Extract the [X, Y] coordinate from the center of the cell holding the provided text.  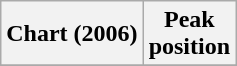
Chart (2006) [72, 34]
Peakposition [189, 34]
